Search for the cell housing the specified text and yield its (X, Y) center coordinate. 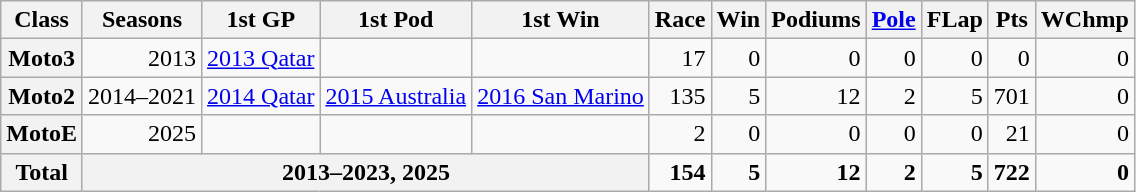
2013 (142, 58)
1st Win (561, 20)
WChmp (1084, 20)
FLap (954, 20)
Pole (894, 20)
2013–2023, 2025 (366, 172)
Podiums (816, 20)
135 (680, 96)
Pts (1012, 20)
Moto3 (42, 58)
17 (680, 58)
21 (1012, 134)
154 (680, 172)
2015 Australia (396, 96)
Seasons (142, 20)
Win (738, 20)
701 (1012, 96)
Moto2 (42, 96)
722 (1012, 172)
Race (680, 20)
Class (42, 20)
2013 Qatar (261, 58)
2016 San Marino (561, 96)
2014–2021 (142, 96)
1st Pod (396, 20)
2014 Qatar (261, 96)
Total (42, 172)
1st GP (261, 20)
MotoE (42, 134)
2025 (142, 134)
